Locate the cell with the specified text and output its (X, Y) center coordinate. 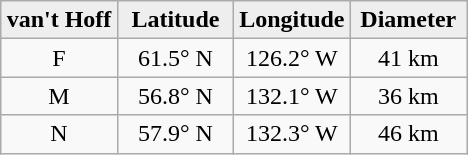
126.2° W (292, 58)
41 km (408, 58)
N (59, 134)
61.5° N (175, 58)
36 km (408, 96)
M (59, 96)
46 km (408, 134)
F (59, 58)
132.1° W (292, 96)
Diameter (408, 20)
van't Hoff (59, 20)
Longitude (292, 20)
Latitude (175, 20)
56.8° N (175, 96)
57.9° N (175, 134)
132.3° W (292, 134)
